Capture the cell that displays the provided text and extract its [X, Y] central coordinate. 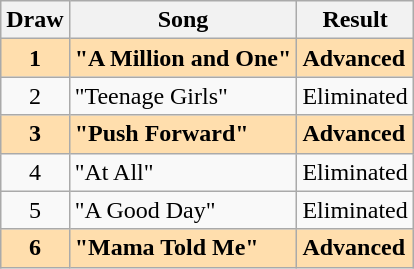
"Push Forward" [183, 134]
"A Good Day" [183, 210]
5 [35, 210]
"Teenage Girls" [183, 96]
2 [35, 96]
1 [35, 58]
"Mama Told Me" [183, 248]
Draw [35, 20]
"At All" [183, 172]
Song [183, 20]
"A Million and One" [183, 58]
6 [35, 248]
4 [35, 172]
3 [35, 134]
Result [355, 20]
